Search for the cell housing the specified text and yield its (x, y) center coordinate. 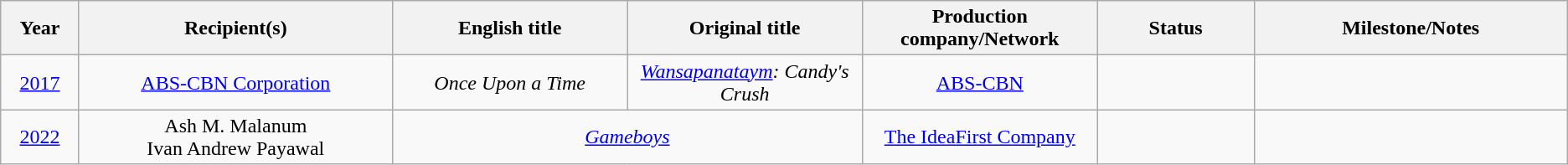
Wansapanataym: Candy's Crush (745, 82)
2022 (40, 137)
Recipient(s) (235, 28)
Production company/Network (980, 28)
Status (1176, 28)
Gameboys (627, 137)
Original title (745, 28)
2017 (40, 82)
ABS-CBN (980, 82)
Once Upon a Time (509, 82)
Year (40, 28)
Ash M. MalanumIvan Andrew Payawal (235, 137)
Milestone/Notes (1411, 28)
English title (509, 28)
ABS-CBN Corporation (235, 82)
The IdeaFirst Company (980, 137)
